Return the [x, y] coordinate for the center point of the cell that contains the specified text.  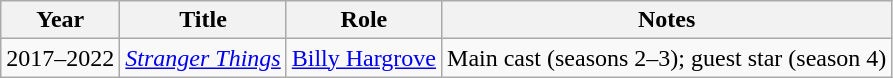
Notes [667, 20]
Role [364, 20]
2017–2022 [60, 58]
Title [203, 20]
Main cast (seasons 2–3); guest star (season 4) [667, 58]
Billy Hargrove [364, 58]
Stranger Things [203, 58]
Year [60, 20]
